For the text-containing cell, return its midpoint in [x, y] coordinate format. 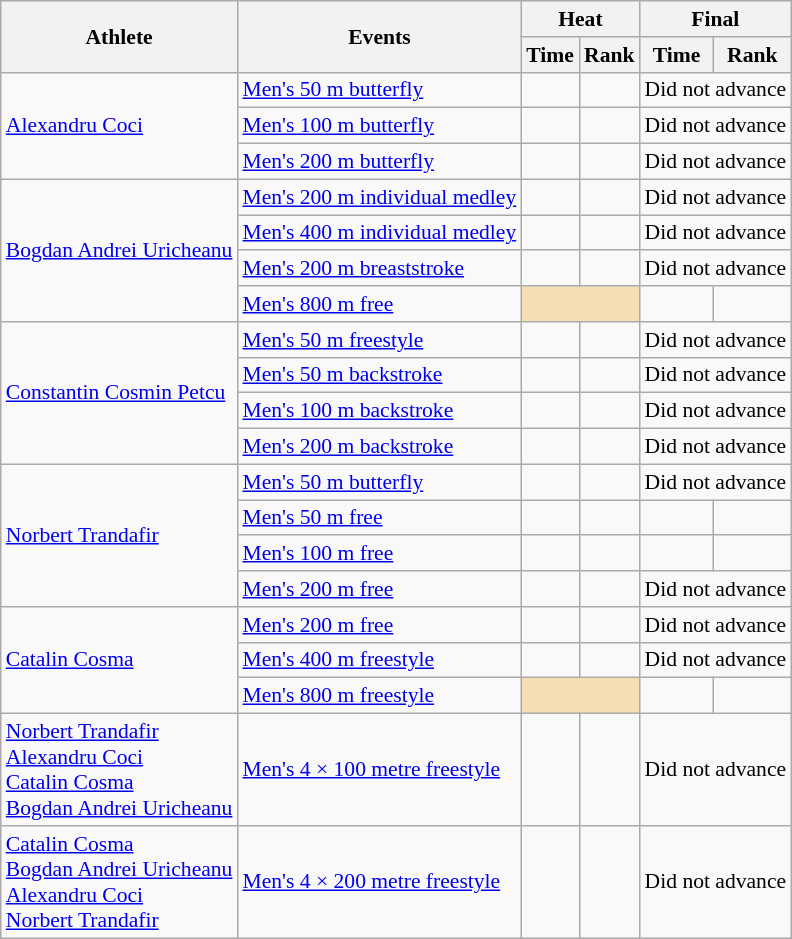
Alexandru Coci [120, 126]
Constantin Cosmin Petcu [120, 393]
Norbert TrandafirAlexandru CociCatalin CosmaBogdan Andrei Uricheanu [120, 770]
Catalin CosmaBogdan Andrei UricheanuAlexandru CociNorbert Trandafir [120, 882]
Men's 50 m freestyle [379, 340]
Men's 50 m backstroke [379, 375]
Final [716, 19]
Men's 4 × 100 metre freestyle [379, 770]
Men's 100 m backstroke [379, 411]
Catalin Cosma [120, 660]
Bogdan Andrei Uricheanu [120, 250]
Men's 400 m individual medley [379, 233]
Men's 200 m backstroke [379, 447]
Men's 400 m freestyle [379, 660]
Men's 200 m butterfly [379, 162]
Events [379, 36]
Men's 4 × 200 metre freestyle [379, 882]
Athlete [120, 36]
Men's 200 m individual medley [379, 197]
Men's 100 m free [379, 554]
Men's 200 m breaststroke [379, 269]
Men's 800 m free [379, 304]
Men's 100 m butterfly [379, 126]
Men's 50 m free [379, 518]
Norbert Trandafir [120, 535]
Men's 800 m freestyle [379, 696]
Heat [580, 19]
